Find where the given text appears and provide that cell's center as (x, y) coordinate. 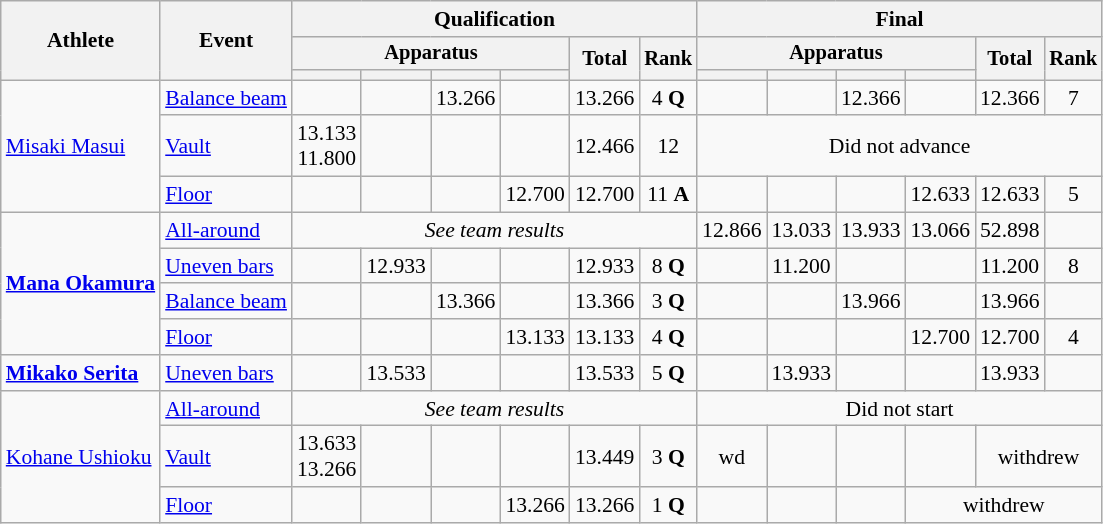
Kohane Ushioku (80, 457)
Misaki Masui (80, 146)
13.033 (802, 231)
Athlete (80, 40)
Mikako Serita (80, 373)
12 (668, 146)
12.866 (732, 231)
13.449 (604, 456)
Did not advance (900, 146)
Final (900, 19)
13.63313.266 (326, 456)
8 (1073, 266)
Mana Okamura (80, 284)
Qualification (494, 19)
12.466 (604, 146)
Did not start (900, 409)
4 (1073, 337)
Event (226, 40)
5 Q (668, 373)
52.898 (1010, 231)
1 Q (668, 505)
8 Q (668, 266)
13.13311.800 (326, 146)
11 A (668, 195)
5 (1073, 195)
7 (1073, 98)
wd (732, 456)
13.066 (940, 231)
